Return (x, y) of the center of cell containing provided text 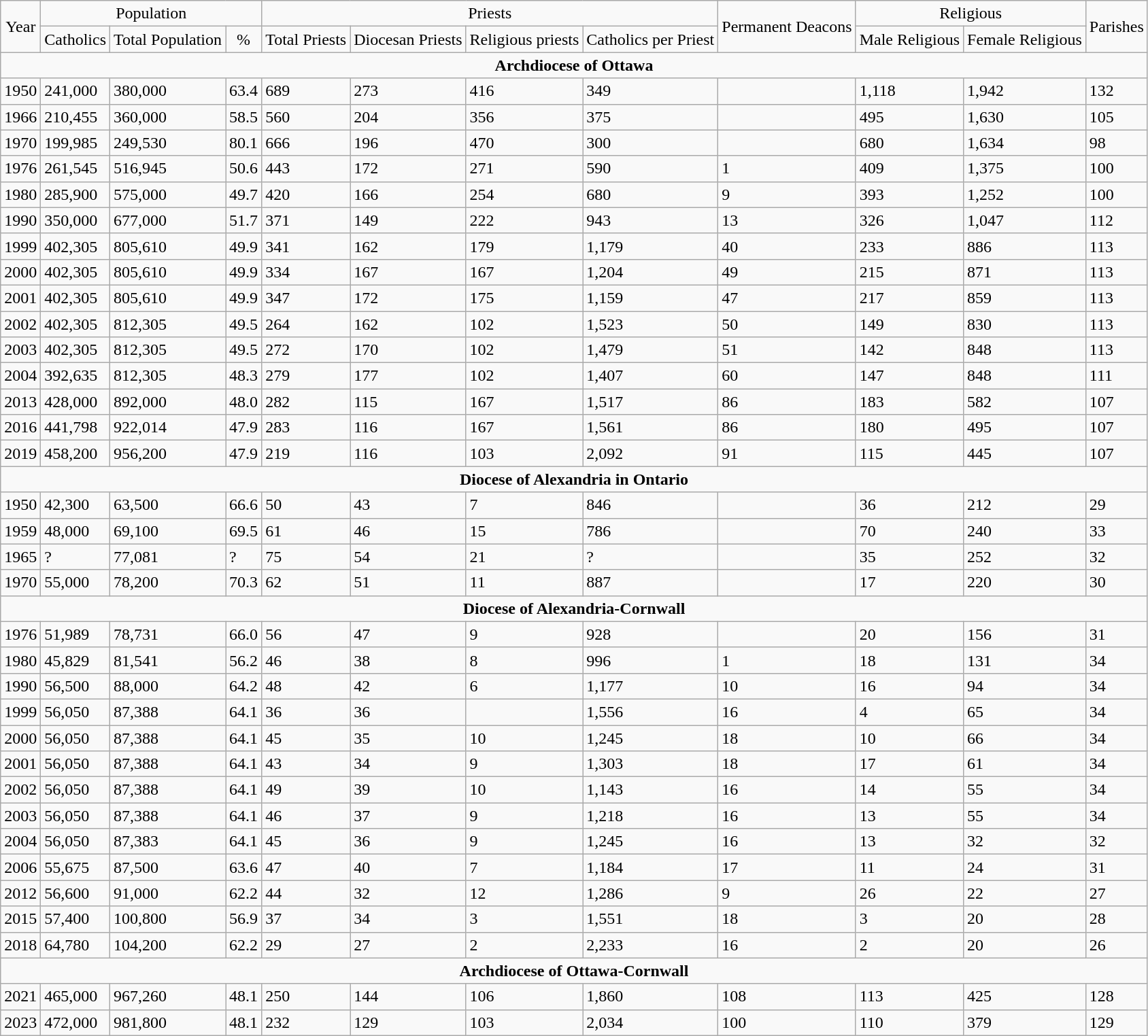
232 (306, 1022)
349 (650, 91)
859 (1025, 298)
70 (909, 531)
44 (306, 893)
51,989 (75, 634)
887 (650, 583)
128 (1117, 997)
273 (408, 91)
2023 (20, 1022)
830 (1025, 324)
Female Religious (1025, 39)
65 (1025, 712)
334 (306, 272)
1,479 (650, 350)
472,000 (75, 1022)
252 (1025, 557)
956,200 (168, 453)
56,500 (75, 686)
80.1 (243, 143)
217 (909, 298)
56.2 (243, 660)
21 (524, 557)
111 (1117, 376)
341 (306, 246)
241,000 (75, 91)
Religious priests (524, 39)
222 (524, 220)
379 (1025, 1022)
204 (408, 117)
220 (1025, 583)
Total Priests (306, 39)
219 (306, 453)
1,942 (1025, 91)
64.2 (243, 686)
110 (909, 1022)
967,260 (168, 997)
1,286 (650, 893)
2,233 (650, 945)
1,523 (650, 324)
1,561 (650, 428)
45,829 (75, 660)
66.6 (243, 505)
516,945 (168, 169)
1,630 (1025, 117)
279 (306, 376)
56,600 (75, 893)
33 (1117, 531)
56 (306, 634)
282 (306, 402)
2021 (20, 997)
177 (408, 376)
94 (1025, 686)
Religious (970, 14)
871 (1025, 272)
75 (306, 557)
271 (524, 169)
1,252 (1025, 194)
1,407 (650, 376)
786 (650, 531)
409 (909, 169)
1,047 (1025, 220)
48,000 (75, 531)
50.6 (243, 169)
78,200 (168, 583)
100,800 (168, 919)
Total Population (168, 39)
% (243, 39)
156 (1025, 634)
63.6 (243, 867)
445 (1025, 453)
375 (650, 117)
4 (909, 712)
30 (1117, 583)
38 (408, 660)
254 (524, 194)
1,204 (650, 272)
91,000 (168, 893)
371 (306, 220)
104,200 (168, 945)
64,780 (75, 945)
470 (524, 143)
88,000 (168, 686)
1,118 (909, 91)
55,000 (75, 583)
Priests (490, 14)
42,300 (75, 505)
144 (408, 997)
240 (1025, 531)
2,092 (650, 453)
147 (909, 376)
560 (306, 117)
393 (909, 194)
Catholics (75, 39)
2,034 (650, 1022)
2015 (20, 919)
54 (408, 557)
886 (1025, 246)
28 (1117, 919)
179 (524, 246)
77,081 (168, 557)
2018 (20, 945)
1,184 (650, 867)
42 (408, 686)
8 (524, 660)
380,000 (168, 91)
420 (306, 194)
15 (524, 531)
2013 (20, 402)
582 (1025, 402)
249,530 (168, 143)
212 (1025, 505)
272 (306, 350)
Male Religious (909, 39)
1,143 (650, 790)
283 (306, 428)
1,375 (1025, 169)
98 (1117, 143)
2012 (20, 893)
1965 (20, 557)
Archdiocese of Ottawa (574, 65)
51.7 (243, 220)
63.4 (243, 91)
1,551 (650, 919)
48.3 (243, 376)
Diocese of Alexandria-Cornwall (574, 608)
2016 (20, 428)
58.5 (243, 117)
Year (20, 27)
106 (524, 997)
233 (909, 246)
392,635 (75, 376)
1959 (20, 531)
2019 (20, 453)
48 (306, 686)
261,545 (75, 169)
66.0 (243, 634)
215 (909, 272)
81,541 (168, 660)
425 (1025, 997)
416 (524, 91)
166 (408, 194)
14 (909, 790)
575,000 (168, 194)
12 (524, 893)
943 (650, 220)
69.5 (243, 531)
175 (524, 298)
590 (650, 169)
56.9 (243, 919)
846 (650, 505)
78,731 (168, 634)
996 (650, 660)
326 (909, 220)
91 (787, 453)
63,500 (168, 505)
Parishes (1117, 27)
183 (909, 402)
1966 (20, 117)
24 (1025, 867)
196 (408, 143)
60 (787, 376)
199,985 (75, 143)
1,303 (650, 764)
210,455 (75, 117)
1,556 (650, 712)
48.0 (243, 402)
300 (650, 143)
57,400 (75, 919)
1,517 (650, 402)
62 (306, 583)
22 (1025, 893)
70.3 (243, 583)
441,798 (75, 428)
170 (408, 350)
180 (909, 428)
6 (524, 686)
Diocese of Alexandria in Ontario (574, 479)
87,383 (168, 842)
1,860 (650, 997)
112 (1117, 220)
1,179 (650, 246)
264 (306, 324)
Population (151, 14)
49.7 (243, 194)
347 (306, 298)
66 (1025, 738)
Permanent Deacons (787, 27)
142 (909, 350)
465,000 (75, 997)
131 (1025, 660)
356 (524, 117)
350,000 (75, 220)
443 (306, 169)
922,014 (168, 428)
250 (306, 997)
928 (650, 634)
39 (408, 790)
428,000 (75, 402)
360,000 (168, 117)
1,177 (650, 686)
1,218 (650, 816)
1,159 (650, 298)
Diocesan Priests (408, 39)
285,900 (75, 194)
108 (787, 997)
892,000 (168, 402)
981,800 (168, 1022)
Catholics per Priest (650, 39)
677,000 (168, 220)
689 (306, 91)
69,100 (168, 531)
132 (1117, 91)
2006 (20, 867)
55,675 (75, 867)
666 (306, 143)
87,500 (168, 867)
Archdiocese of Ottawa-Cornwall (574, 971)
1,634 (1025, 143)
105 (1117, 117)
458,200 (75, 453)
